Identify which cell holds the provided text, then report its [x, y] central coordinate. 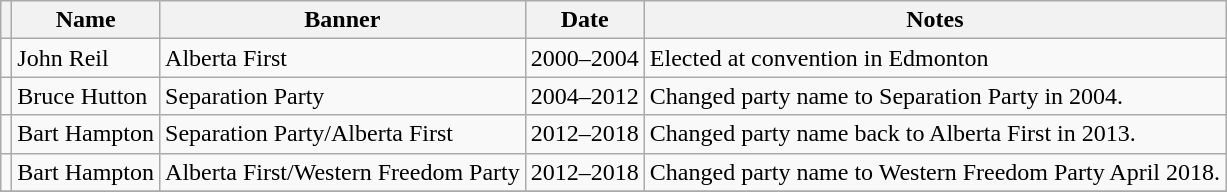
Name [86, 20]
Date [584, 20]
Separation Party/Alberta First [343, 134]
Notes [934, 20]
2004–2012 [584, 96]
Separation Party [343, 96]
Changed party name to Separation Party in 2004. [934, 96]
Bruce Hutton [86, 96]
John Reil [86, 58]
Alberta First [343, 58]
Changed party name to Western Freedom Party April 2018. [934, 172]
Alberta First/Western Freedom Party [343, 172]
Elected at convention in Edmonton [934, 58]
Changed party name back to Alberta First in 2013. [934, 134]
2000–2004 [584, 58]
Banner [343, 20]
